Search for the cell housing the specified text and yield its (X, Y) center coordinate. 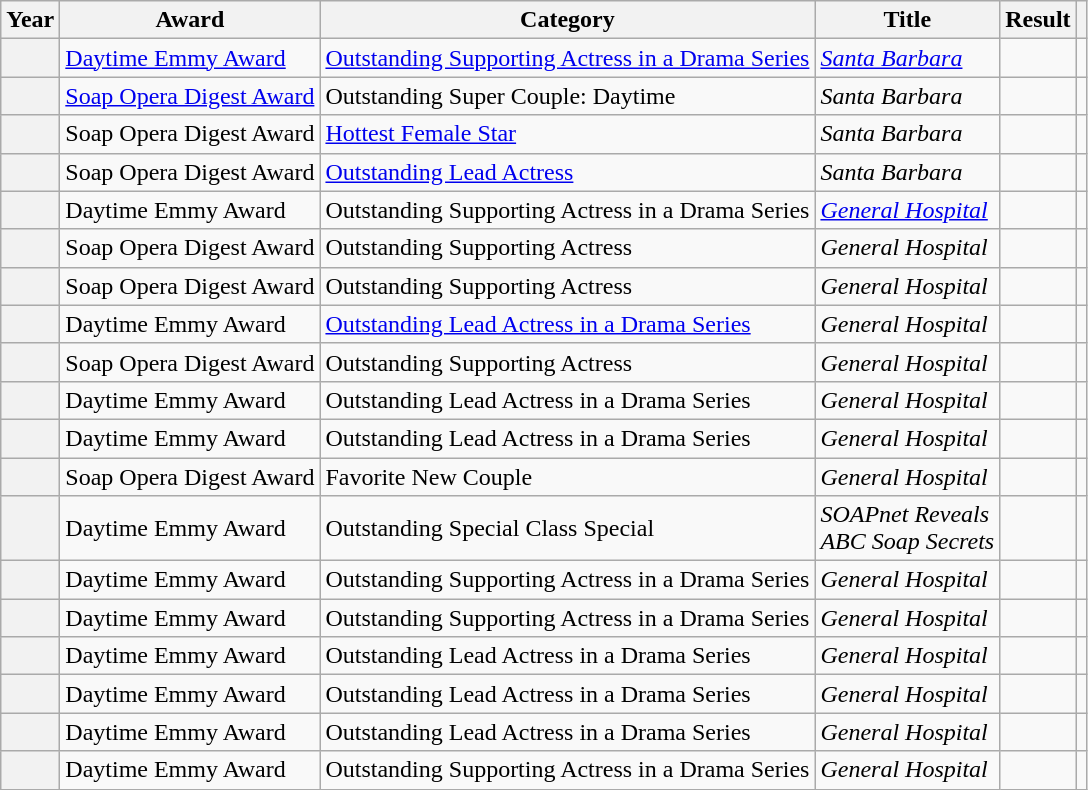
Hottest Female Star (568, 134)
Title (908, 20)
Award (190, 20)
Outstanding Super Couple: Daytime (568, 96)
Outstanding Special Class Special (568, 528)
SOAPnet Reveals ABC Soap Secrets (908, 528)
Favorite New Couple (568, 477)
Outstanding Lead Actress (568, 172)
Result (1038, 20)
Year (30, 20)
Category (568, 20)
